Determine the (x, y) coordinate at the center of the cell enclosing the given text.  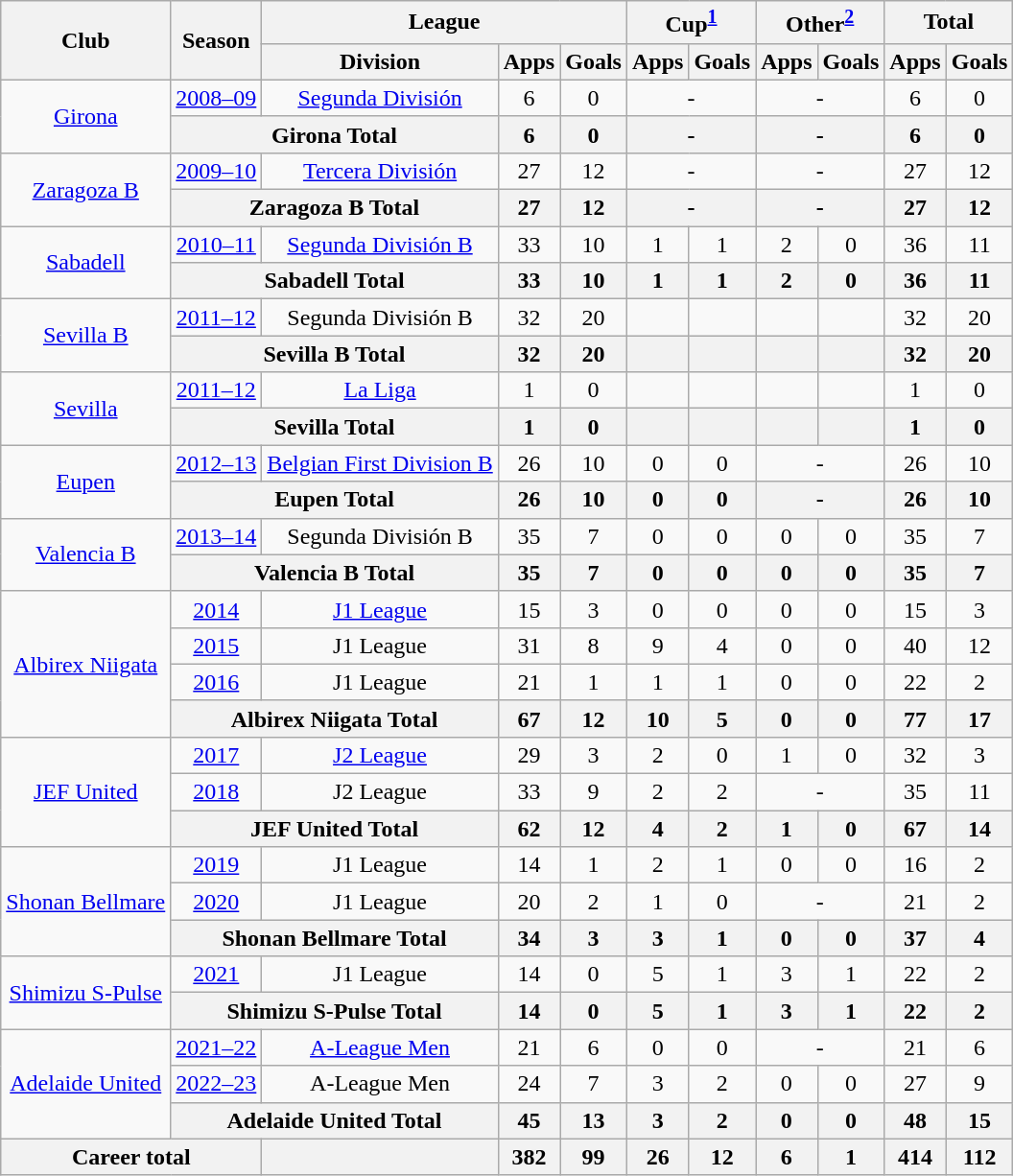
Valencia B (86, 554)
2019 (217, 865)
2016 (217, 682)
2020 (217, 902)
2021 (217, 975)
2021–22 (217, 1047)
Eupen (86, 482)
62 (529, 829)
Albirex Niigata (86, 664)
2022–23 (217, 1084)
Division (380, 61)
Sabadell Total (334, 281)
Shimizu S-Pulse Total (334, 1011)
Segunda División (380, 98)
Girona Total (334, 134)
Sevilla (86, 409)
2017 (217, 755)
Sabadell (86, 263)
112 (979, 1157)
40 (915, 646)
2018 (217, 792)
Sevilla Total (334, 427)
Career total (131, 1157)
24 (529, 1084)
Sevilla B Total (334, 354)
31 (529, 646)
Zaragoza B Total (334, 208)
2015 (217, 646)
Shonan Bellmare Total (334, 938)
Zaragoza B (86, 189)
37 (915, 938)
2009–10 (217, 171)
Tercera División (380, 171)
Adelaide United Total (334, 1120)
45 (529, 1120)
La Liga (380, 390)
16 (915, 865)
Other2 (820, 23)
Total (949, 23)
Adelaide United (86, 1084)
Belgian First Division B (380, 463)
Eupen Total (334, 500)
Valencia B Total (334, 573)
2013–14 (217, 536)
17 (979, 718)
JEF United Total (334, 829)
2012–13 (217, 463)
29 (529, 755)
Season (217, 40)
2014 (217, 609)
League (445, 23)
13 (594, 1120)
2008–09 (217, 98)
Albirex Niigata Total (334, 718)
8 (594, 646)
Shonan Bellmare (86, 902)
48 (915, 1120)
382 (529, 1157)
Club (86, 40)
Girona (86, 116)
99 (594, 1157)
77 (915, 718)
34 (529, 938)
Cup1 (691, 23)
Shimizu S-Pulse (86, 993)
Sevilla B (86, 336)
2010–11 (217, 245)
414 (915, 1157)
JEF United (86, 791)
